From the cell containing the given text, extract its center point as [x, y] coordinate. 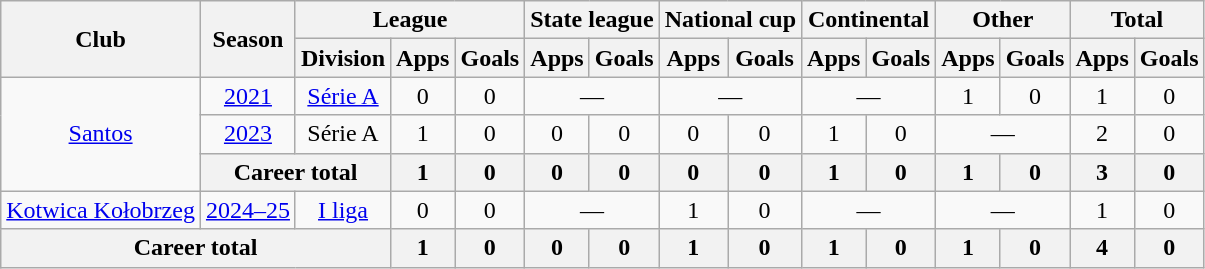
Santos [101, 134]
Division [342, 58]
2023 [248, 134]
Other [1003, 20]
3 [1102, 172]
Total [1137, 20]
4 [1102, 248]
League [410, 20]
Kotwica Kołobrzeg [101, 210]
2024–25 [248, 210]
Season [248, 39]
I liga [342, 210]
Club [101, 39]
State league [592, 20]
2021 [248, 96]
National cup [730, 20]
Continental [869, 20]
2 [1102, 134]
